Find where the given text appears and provide that cell's center as (x, y) coordinate. 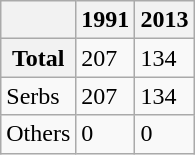
1991 (106, 20)
Serbs (38, 96)
Others (38, 134)
Total (38, 58)
2013 (164, 20)
